Search for the cell housing the specified text and yield its (x, y) center coordinate. 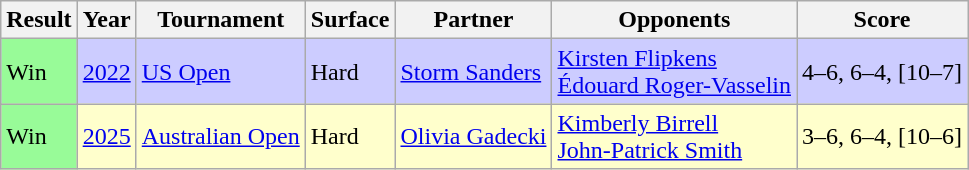
US Open (220, 72)
Surface (350, 20)
Score (882, 20)
3–6, 6–4, [10–6] (882, 136)
2025 (106, 136)
Year (106, 20)
Kimberly Birrell John-Patrick Smith (674, 136)
Partner (474, 20)
Kirsten Flipkens Édouard Roger-Vasselin (674, 72)
Opponents (674, 20)
Storm Sanders (474, 72)
Olivia Gadecki (474, 136)
4–6, 6–4, [10–7] (882, 72)
Australian Open (220, 136)
Tournament (220, 20)
Result (39, 20)
2022 (106, 72)
